From the cell containing the given text, extract its center point as [x, y] coordinate. 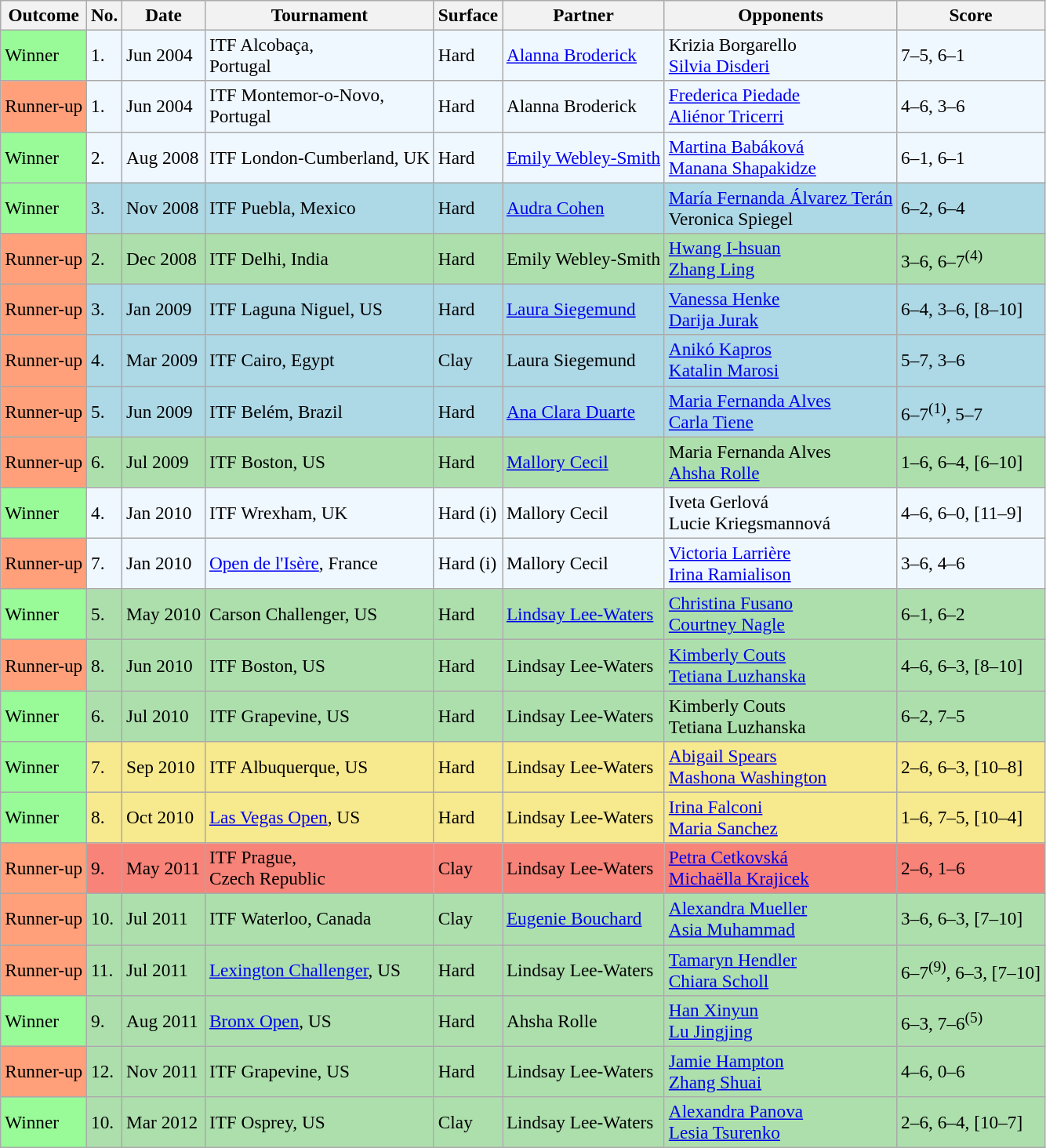
Han Xinyun Lu Jingjing [780, 1021]
6–2, 6–4 [971, 207]
Frederica Piedade Aliénor Tricerri [780, 107]
Mar 2012 [164, 1121]
ITF Belém, Brazil [319, 411]
Dec 2008 [164, 259]
Nov 2008 [164, 207]
6–3, 7–6(5) [971, 1021]
Surface [467, 15]
6–7(9), 6–3, [7–10] [971, 969]
Krizia Borgarello Silvia Disderi [780, 55]
Anikó Kapros Katalin Marosi [780, 361]
Iveta Gerlová Lucie Kriegsmannová [780, 513]
1–6, 7–5, [10–4] [971, 817]
Alexandra Panova Lesia Tsurenko [780, 1121]
Lexington Challenger, US [319, 969]
ITF London-Cumberland, UK [319, 157]
Score [971, 15]
6–1, 6–2 [971, 615]
Eugenie Bouchard [583, 919]
4–6, 6–0, [11–9] [971, 513]
Alexandra Mueller Asia Muhammad [780, 919]
2–6, 1–6 [971, 869]
3–6, 4–6 [971, 563]
Oct 2010 [164, 817]
Las Vegas Open, US [319, 817]
11. [105, 969]
Partner [583, 15]
4–6, 3–6 [971, 107]
2–6, 6–4, [10–7] [971, 1121]
Opponents [780, 15]
No. [105, 15]
Vanessa Henke Darija Jurak [780, 309]
ITF Prague, Czech Republic [319, 869]
ITF Alcobaça, Portugal [319, 55]
Nov 2011 [164, 1071]
Open de l'Isère, France [319, 563]
Petra Cetkovská Michaëlla Krajicek [780, 869]
Tournament [319, 15]
Tamaryn Hendler Chiara Scholl [780, 969]
Christina Fusano Courtney Nagle [780, 615]
Mar 2009 [164, 361]
ITF Delhi, India [319, 259]
Abigail Spears Mashona Washington [780, 767]
May 2010 [164, 615]
ITF Cairo, Egypt [319, 361]
Ahsha Rolle [583, 1021]
7–5, 6–1 [971, 55]
Martina Babáková Manana Shapakidze [780, 157]
Irina Falconi Maria Sanchez [780, 817]
ITF Wrexham, UK [319, 513]
Ana Clara Duarte [583, 411]
ITF Waterloo, Canada [319, 919]
ITF Puebla, Mexico [319, 207]
Carson Challenger, US [319, 615]
Jun 2009 [164, 411]
May 2011 [164, 869]
Jamie Hampton Zhang Shuai [780, 1071]
6–1, 6–1 [971, 157]
3–6, 6–7(4) [971, 259]
Jan 2009 [164, 309]
3–6, 6–3, [7–10] [971, 919]
María Fernanda Álvarez Terán Veronica Spiegel [780, 207]
ITF Albuquerque, US [319, 767]
1–6, 6–4, [6–10] [971, 461]
Sep 2010 [164, 767]
6–2, 7–5 [971, 715]
6–7(1), 5–7 [971, 411]
2–6, 6–3, [10–8] [971, 767]
4–6, 6–3, [8–10] [971, 665]
ITF Osprey, US [319, 1121]
5–7, 3–6 [971, 361]
Maria Fernanda Alves Ahsha Rolle [780, 461]
Bronx Open, US [319, 1021]
Maria Fernanda Alves Carla Tiene [780, 411]
Jul 2009 [164, 461]
Hwang I-hsuan Zhang Ling [780, 259]
Jul 2010 [164, 715]
Aug 2008 [164, 157]
Jun 2010 [164, 665]
ITF Laguna Niguel, US [319, 309]
Aug 2011 [164, 1021]
Date [164, 15]
6–4, 3–6, [8–10] [971, 309]
Victoria Larrière Irina Ramialison [780, 563]
ITF Montemor-o-Novo, Portugal [319, 107]
12. [105, 1071]
Audra Cohen [583, 207]
Outcome [44, 15]
4–6, 0–6 [971, 1071]
